Detect which cell encompasses the target text, then output its (X, Y) center coordinate. 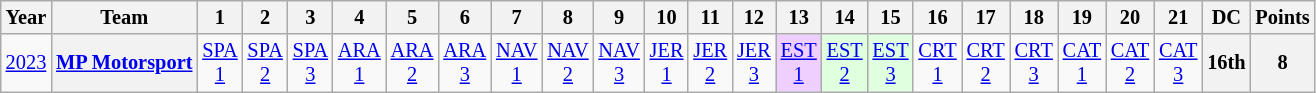
11 (710, 17)
9 (620, 17)
MP Motorsport (124, 63)
Points (1282, 17)
NAV2 (568, 63)
SPA1 (220, 63)
CAT1 (1082, 63)
14 (845, 17)
EST1 (799, 63)
16th (1226, 63)
10 (667, 17)
6 (464, 17)
JER1 (667, 63)
EST3 (891, 63)
NAV1 (516, 63)
17 (986, 17)
4 (360, 17)
18 (1034, 17)
16 (937, 17)
Team (124, 17)
7 (516, 17)
13 (799, 17)
21 (1178, 17)
CRT2 (986, 63)
20 (1130, 17)
19 (1082, 17)
CRT1 (937, 63)
2 (266, 17)
EST2 (845, 63)
CAT3 (1178, 63)
ARA3 (464, 63)
CRT3 (1034, 63)
1 (220, 17)
SPA2 (266, 63)
ARA2 (412, 63)
CAT2 (1130, 63)
Year (26, 17)
ARA1 (360, 63)
NAV3 (620, 63)
12 (754, 17)
3 (310, 17)
JER3 (754, 63)
DC (1226, 17)
SPA3 (310, 63)
2023 (26, 63)
5 (412, 17)
15 (891, 17)
JER2 (710, 63)
